Detect which cell encompasses the target text, then output its (x, y) center coordinate. 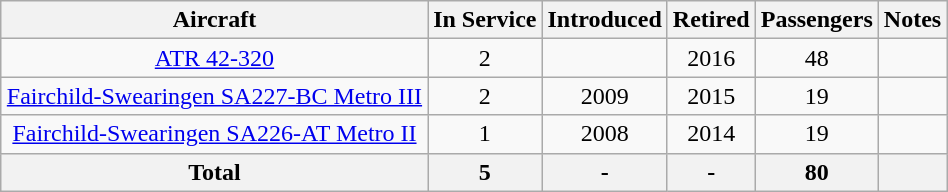
1 (485, 134)
80 (816, 172)
2015 (711, 96)
Retired (711, 20)
48 (816, 58)
Notes (912, 20)
5 (485, 172)
In Service (485, 20)
Total (214, 172)
Fairchild-Swearingen SA226-AT Metro II (214, 134)
2009 (604, 96)
Aircraft (214, 20)
ATR 42-320 (214, 58)
2008 (604, 134)
Fairchild-Swearingen SA227-BC Metro III (214, 96)
Introduced (604, 20)
Passengers (816, 20)
2014 (711, 134)
2016 (711, 58)
